Output the (X, Y) coordinate of the center of the cell containing the given text.  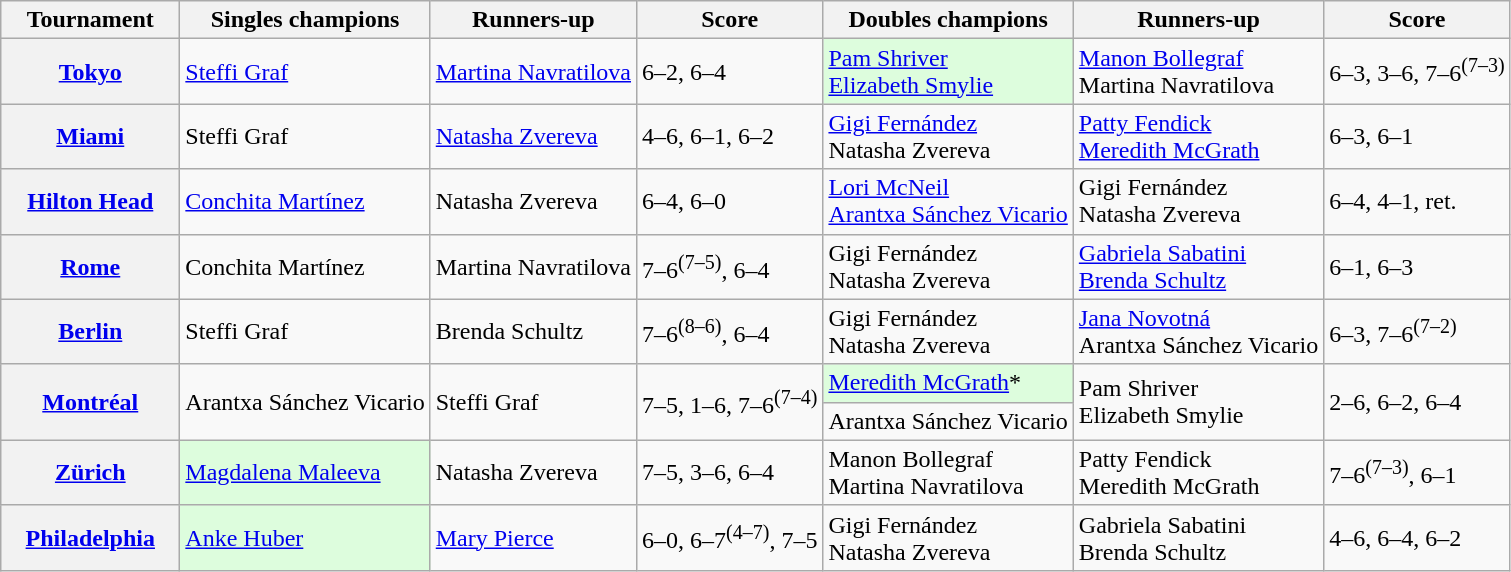
6–4, 6–0 (730, 202)
7–6(7–3), 6–1 (1417, 472)
7–6(7–5), 6–4 (730, 266)
6–3, 6–1 (1417, 136)
Philadelphia (90, 538)
Singles champions (305, 20)
Doubles champions (948, 20)
Magdalena Maleeva (305, 472)
6–4, 4–1, ret. (1417, 202)
Hilton Head (90, 202)
4–6, 6–1, 6–2 (730, 136)
Tokyo (90, 72)
Zürich (90, 472)
Miami (90, 136)
Meredith McGrath* (948, 383)
Rome (90, 266)
Montréal (90, 402)
Jana Novotná Arantxa Sánchez Vicario (1198, 332)
2–6, 6–2, 6–4 (1417, 402)
Mary Pierce (533, 538)
6–0, 6–7(4–7), 7–5 (730, 538)
6–3, 7–6(7–2) (1417, 332)
Tournament (90, 20)
7–6(8–6), 6–4 (730, 332)
6–2, 6–4 (730, 72)
4–6, 6–4, 6–2 (1417, 538)
7–5, 3–6, 6–4 (730, 472)
Brenda Schultz (533, 332)
7–5, 1–6, 7–6(7–4) (730, 402)
Lori McNeil Arantxa Sánchez Vicario (948, 202)
Anke Huber (305, 538)
Berlin (90, 332)
6–1, 6–3 (1417, 266)
6–3, 3–6, 7–6(7–3) (1417, 72)
